From the cell containing the given text, extract its center point as [x, y] coordinate. 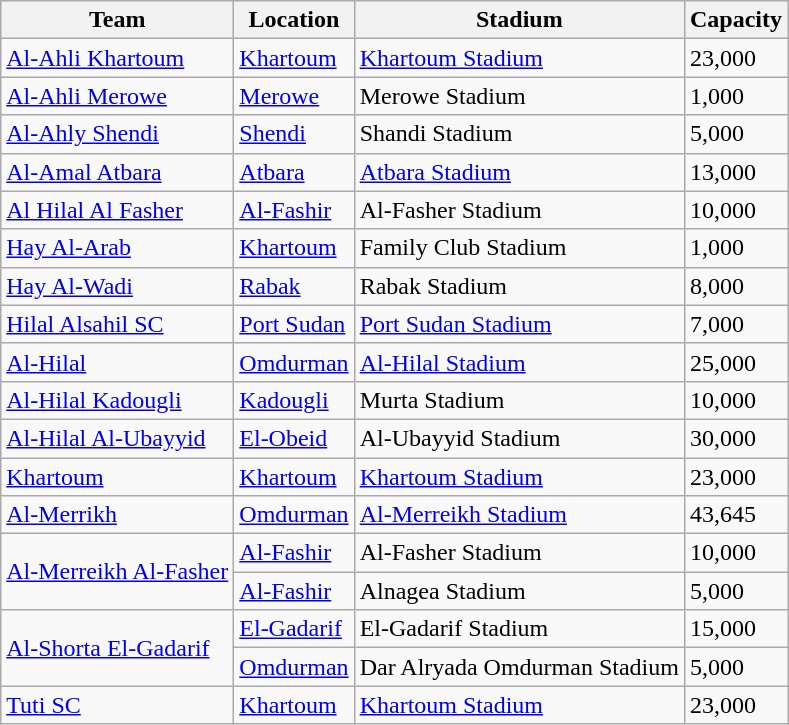
Murta Stadium [519, 400]
Al-Hilal Stadium [519, 362]
Port Sudan Stadium [519, 324]
25,000 [736, 362]
Tuti SC [118, 705]
Al-Amal Atbara [118, 172]
Al-Ubayyid Stadium [519, 438]
7,000 [736, 324]
El-Obeid [294, 438]
Al Hilal Al Fasher [118, 210]
Al-Merrikh [118, 515]
Al-Hilal Kadougli [118, 400]
Al-Hilal Al-Ubayyid [118, 438]
43,645 [736, 515]
8,000 [736, 286]
Rabak [294, 286]
Al-Hilal [118, 362]
Port Sudan [294, 324]
Shandi Stadium [519, 134]
Al-Merreikh Stadium [519, 515]
Merowe Stadium [519, 96]
13,000 [736, 172]
Merowe [294, 96]
Dar Alryada Omdurman Stadium [519, 667]
Stadium [519, 20]
Al-Merreikh Al-Fasher [118, 572]
Alnagea Stadium [519, 591]
El-Gadarif Stadium [519, 629]
Hay Al-Arab [118, 248]
Shendi [294, 134]
Hay Al-Wadi [118, 286]
Capacity [736, 20]
Hilal Alsahil SC [118, 324]
Kadougli [294, 400]
Al-Ahli Khartoum [118, 58]
Rabak Stadium [519, 286]
Al-Ahly Shendi [118, 134]
Atbara Stadium [519, 172]
Al-Ahli Merowe [118, 96]
El-Gadarif [294, 629]
Family Club Stadium [519, 248]
Al-Shorta El-Gadarif [118, 648]
30,000 [736, 438]
15,000 [736, 629]
Location [294, 20]
Atbara [294, 172]
Team [118, 20]
